Capture the cell that displays the provided text and extract its [x, y] central coordinate. 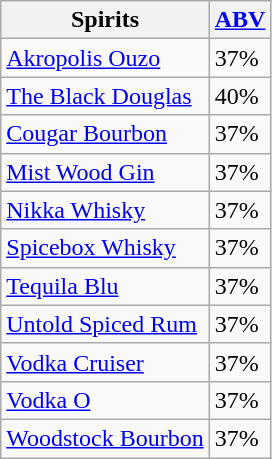
Untold Spiced Rum [105, 324]
40% [240, 96]
Tequila Blu [105, 286]
Spicebox Whisky [105, 248]
The Black Douglas [105, 96]
Nikka Whisky [105, 210]
Spirits [105, 20]
Vodka O [105, 400]
Cougar Bourbon [105, 134]
Woodstock Bourbon [105, 438]
ABV [240, 20]
Vodka Cruiser [105, 362]
Akropolis Ouzo [105, 58]
Mist Wood Gin [105, 172]
